From the cell containing the given text, extract its center point as [X, Y] coordinate. 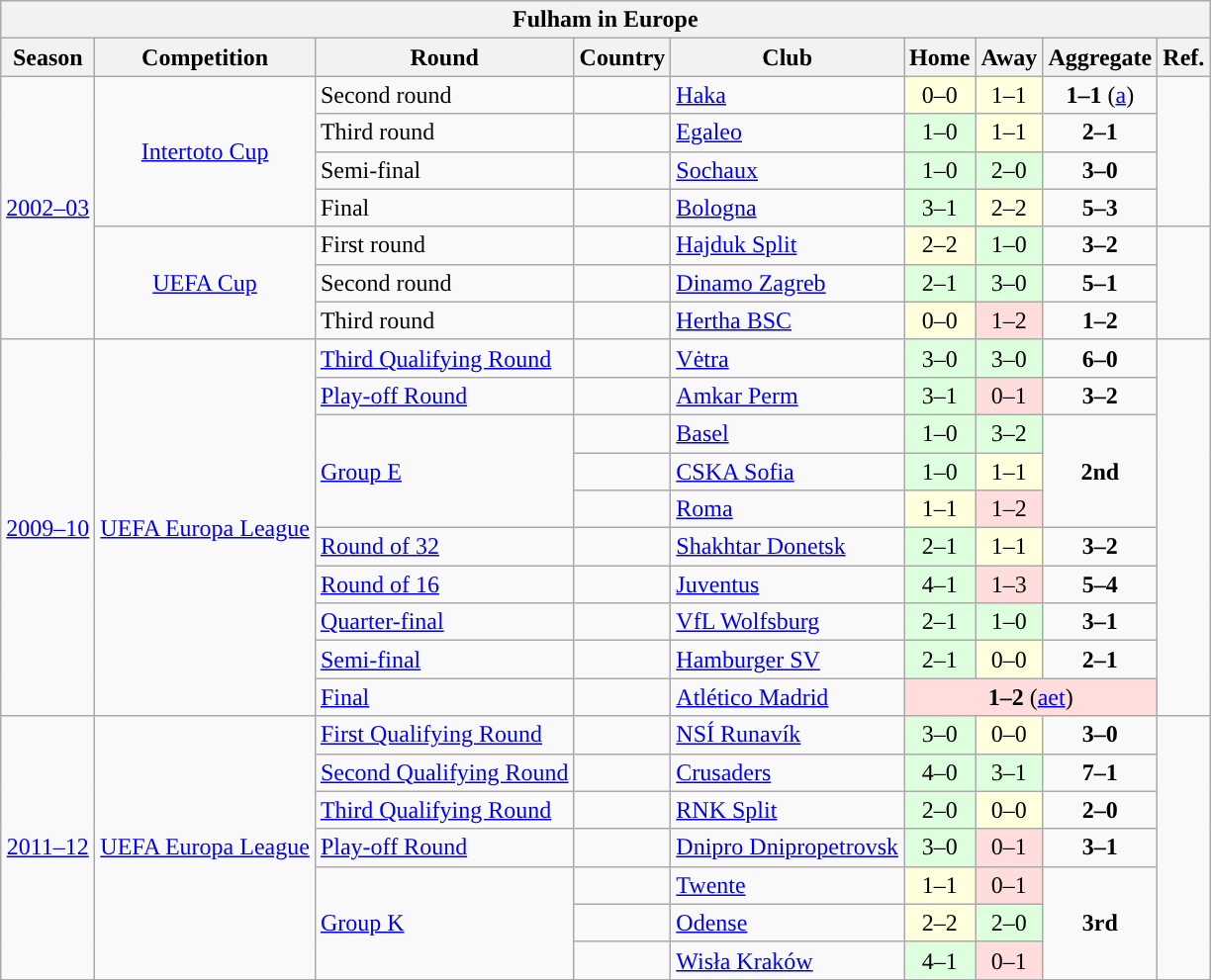
2011–12 [47, 847]
Basel [788, 433]
Hajduk Split [788, 245]
Competition [206, 57]
Egaleo [788, 133]
Round [444, 57]
Fulham in Europe [605, 20]
Haka [788, 95]
Second Qualifying Round [444, 772]
5–4 [1100, 584]
Group E [444, 471]
7–1 [1100, 772]
Hertha BSC [788, 320]
Round of 16 [444, 584]
Away [1009, 57]
Ref. [1183, 57]
Shakhtar Donetsk [788, 547]
Aggregate [1100, 57]
Round of 32 [444, 547]
5–1 [1100, 283]
First Qualifying Round [444, 735]
Club [788, 57]
First round [444, 245]
Odense [788, 923]
2009–10 [47, 528]
1–3 [1009, 584]
Vėtra [788, 358]
CSKA Sofia [788, 472]
Intertoto Cup [206, 151]
Season [47, 57]
3rd [1100, 923]
Twente [788, 885]
Atlético Madrid [788, 697]
Home [940, 57]
Wisła Kraków [788, 960]
Crusaders [788, 772]
5–3 [1100, 208]
Hamburger SV [788, 660]
Juventus [788, 584]
6–0 [1100, 358]
4–0 [940, 772]
Roma [788, 509]
Group K [444, 923]
Country [622, 57]
1–2 (aet) [1031, 697]
UEFA Cup [206, 283]
Dnipro Dnipropetrovsk [788, 847]
NSÍ Runavík [788, 735]
2002–03 [47, 208]
Dinamo Zagreb [788, 283]
Sochaux [788, 170]
Amkar Perm [788, 396]
1–1 (a) [1100, 95]
RNK Split [788, 810]
2nd [1100, 471]
Quarter-final [444, 622]
Bologna [788, 208]
VfL Wolfsburg [788, 622]
